Identify which cell holds the provided text, then report its [x, y] central coordinate. 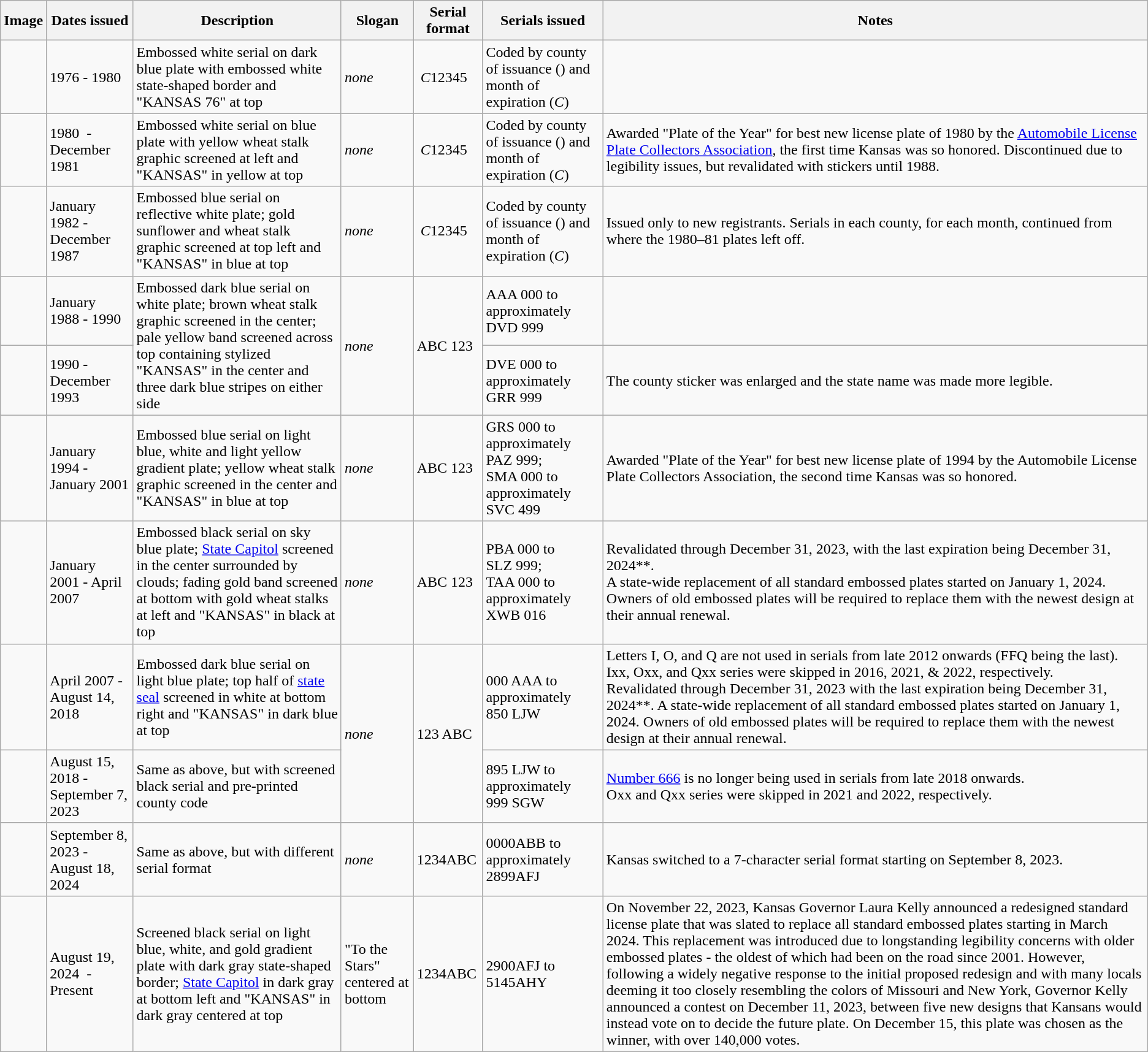
1976 - 1980 [90, 77]
Serials issued [543, 21]
The county sticker was enlarged and the state name was made more legible. [875, 381]
1980 - December 1981 [90, 150]
Kansas switched to a 7-character serial format starting on September 8, 2023. [875, 860]
Same as above, but with different serial format [237, 860]
Notes [875, 21]
Number 666 is no longer being used in serials from late 2018 onwards.Oxx and Qxx series were skipped in 2021 and 2022, respectively. [875, 786]
2900AFJ to 5145AHY [543, 974]
Embossed dark blue serial on light blue plate; top half of state seal screened in white at bottom right and "KANSAS" in dark blue at top [237, 696]
August 15, 2018 - September 7, 2023 [90, 786]
GRS 000 to approximately PAZ 999;SMA 000 to approximately SVC 499 [543, 468]
AAA 000 to approximately DVD 999 [543, 311]
Slogan [377, 21]
Same as above, but with screened black serial and pre-printed county code [237, 786]
895 LJW to approximately999 SGW [543, 786]
Embossed blue serial on reflective white plate; gold sunflower and wheat stalk graphic screened at top left and "KANSAS" in blue at top [237, 231]
January 2001 - April 2007 [90, 582]
Description [237, 21]
Dates issued [90, 21]
August 19, 2024 - Present [90, 974]
January 1988 - 1990 [90, 311]
April 2007 - August 14, 2018 [90, 696]
Embossed white serial on blue plate with yellow wheat stalk graphic screened at left and "KANSAS" in yellow at top [237, 150]
Embossed white serial on dark blue plate with embossed white state-shaped border and "KANSAS 76" at top [237, 77]
January 1994 - January 2001 [90, 468]
January 1982 - December 1987 [90, 231]
Issued only to new registrants. Serials in each county, for each month, continued from where the 1980–81 plates left off. [875, 231]
0000ABB to approximately 2899AFJ [543, 860]
September 8, 2023 - August 18, 2024 [90, 860]
"To the Stars" centered at bottom [377, 974]
PBA 000 to SLZ 999;TAA 000 to approximately XWB 016 [543, 582]
000 AAA to approximately850 LJW [543, 696]
Serial format [448, 21]
DVE 000 to approximately GRR 999 [543, 381]
123 ABC [448, 733]
1990 - December 1993 [90, 381]
Image [23, 21]
